From the cell containing the given text, extract its center point as (x, y) coordinate. 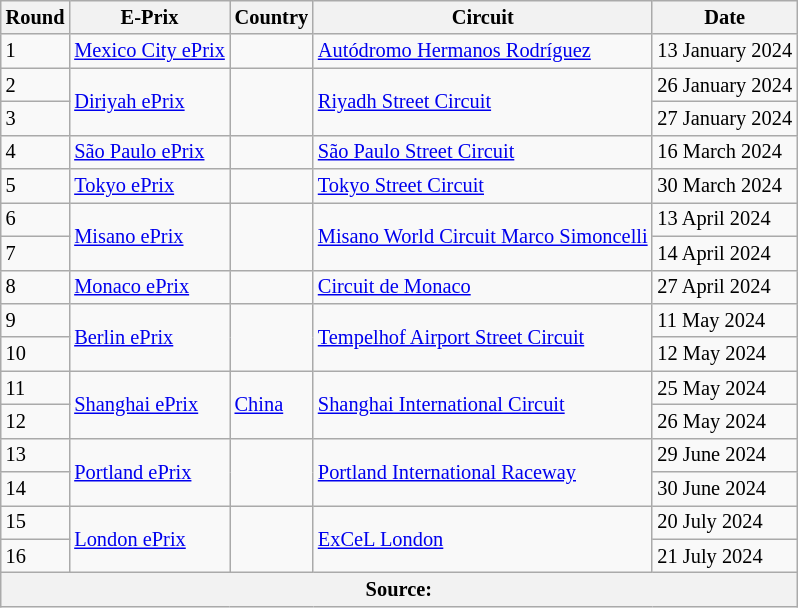
12 (36, 421)
29 June 2024 (724, 455)
27 January 2024 (724, 118)
Tokyo ePrix (149, 186)
11 May 2024 (724, 320)
Misano World Circuit Marco Simoncelli (483, 236)
Berlin ePrix (149, 336)
16 March 2024 (724, 152)
1 (36, 51)
8 (36, 287)
13 (36, 455)
Tokyo Street Circuit (483, 186)
Circuit (483, 17)
11 (36, 388)
16 (36, 556)
Shanghai International Circuit (483, 404)
30 June 2024 (724, 489)
12 May 2024 (724, 354)
Shanghai ePrix (149, 404)
13 April 2024 (724, 219)
9 (36, 320)
Round (36, 17)
26 January 2024 (724, 85)
Misano ePrix (149, 236)
14 April 2024 (724, 253)
Portland ePrix (149, 472)
São Paulo Street Circuit (483, 152)
4 (36, 152)
Country (272, 17)
14 (36, 489)
Source: (399, 589)
Mexico City ePrix (149, 51)
21 July 2024 (724, 556)
Tempelhof Airport Street Circuit (483, 336)
6 (36, 219)
London ePrix (149, 538)
E-Prix (149, 17)
Monaco ePrix (149, 287)
Portland International Raceway (483, 472)
20 July 2024 (724, 522)
China (272, 404)
2 (36, 85)
25 May 2024 (724, 388)
Date (724, 17)
15 (36, 522)
7 (36, 253)
Circuit de Monaco (483, 287)
27 April 2024 (724, 287)
Autódromo Hermanos Rodríguez (483, 51)
13 January 2024 (724, 51)
São Paulo ePrix (149, 152)
26 May 2024 (724, 421)
Diriyah ePrix (149, 102)
10 (36, 354)
5 (36, 186)
30 March 2024 (724, 186)
ExCeL London (483, 538)
Riyadh Street Circuit (483, 102)
3 (36, 118)
